Detect which cell encompasses the target text, then output its [x, y] center coordinate. 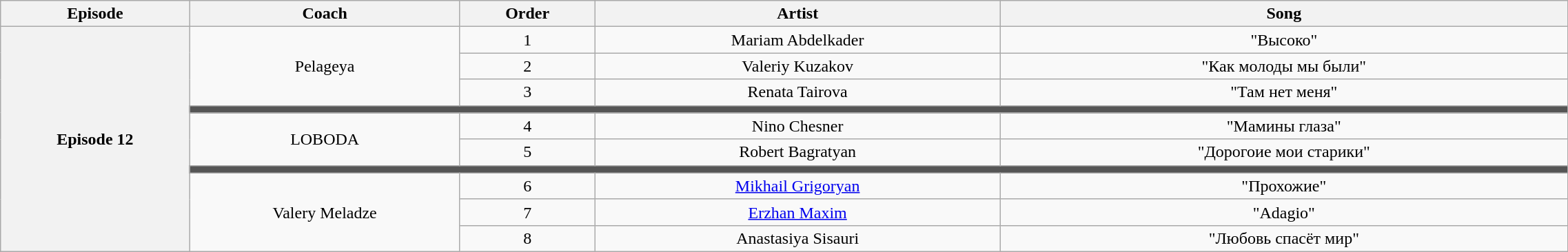
Valery Meladze [325, 212]
Renata Tairova [797, 92]
3 [527, 92]
4 [527, 126]
2 [527, 66]
Robert Bagratyan [797, 152]
6 [527, 186]
7 [527, 212]
Episode [95, 14]
Mikhail Grigoryan [797, 186]
8 [527, 238]
Artist [797, 14]
"Как молоды мы были" [1283, 66]
Valeriy Kuzakov [797, 66]
Anastasiya Sisauri [797, 238]
"Прохожие" [1283, 186]
Pelageya [325, 66]
Erzhan Maxim [797, 212]
1 [527, 40]
Mariam Abdelkader [797, 40]
Episode 12 [95, 139]
"Мамины глаза" [1283, 126]
"Дорогоие мои старики" [1283, 152]
Nino Chesner [797, 126]
Order [527, 14]
"Adagio" [1283, 212]
LOBODA [325, 139]
"Там нет меня" [1283, 92]
"Любовь спасёт мир" [1283, 238]
5 [527, 152]
Song [1283, 14]
Coach [325, 14]
"Высоко" [1283, 40]
